Return the (X, Y) coordinate for the center point of the cell that contains the specified text.  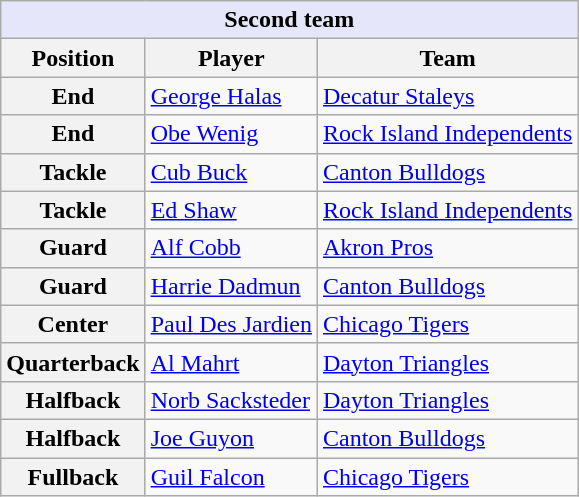
Position (73, 58)
Al Mahrt (231, 362)
Obe Wenig (231, 134)
George Halas (231, 96)
Center (73, 324)
Team (447, 58)
Decatur Staleys (447, 96)
Harrie Dadmun (231, 286)
Ed Shaw (231, 210)
Joe Guyon (231, 438)
Quarterback (73, 362)
Cub Buck (231, 172)
Fullback (73, 477)
Alf Cobb (231, 248)
Akron Pros (447, 248)
Guil Falcon (231, 477)
Paul Des Jardien (231, 324)
Player (231, 58)
Second team (290, 20)
Norb Sacksteder (231, 400)
